Pinpoint the cell where the given text exists, returning its [x, y] midpoint coordinate. 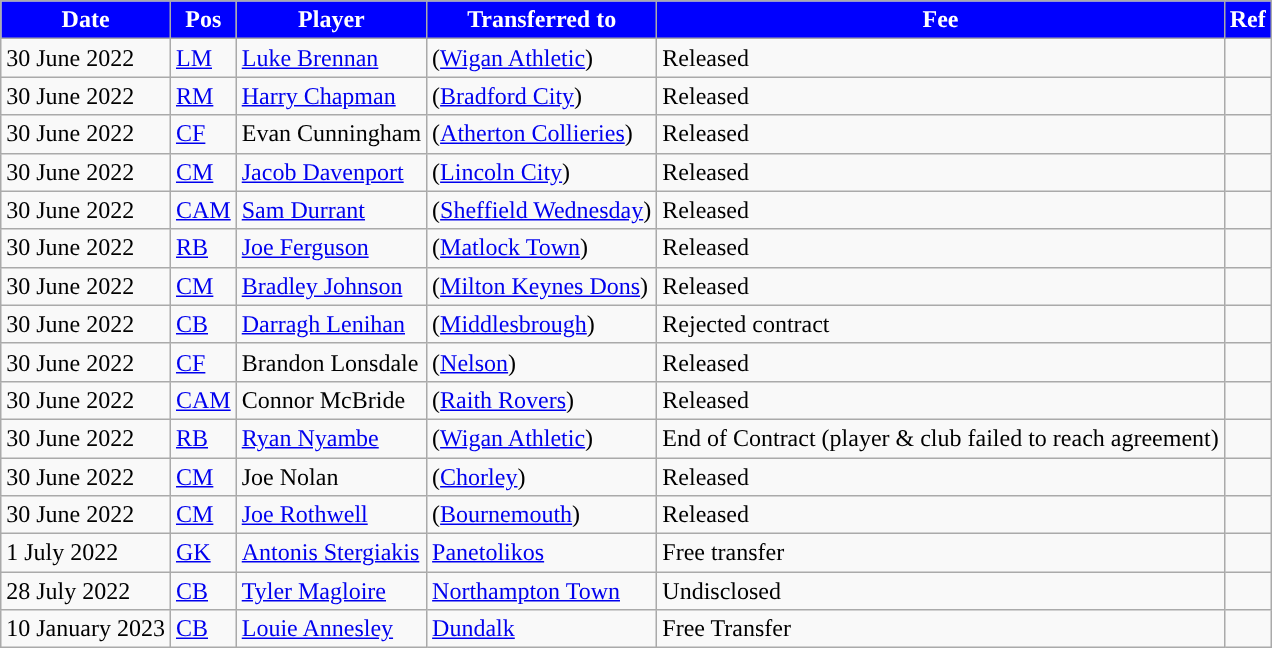
Pos [203, 20]
Ryan Nyambe [331, 438]
Northampton Town [542, 591]
GK [203, 553]
(Raith Rovers) [542, 400]
(Atherton Collieries) [542, 134]
Panetolikos [542, 553]
(Bradford City) [542, 96]
Luke Brennan [331, 58]
Joe Ferguson [331, 248]
Bradley Johnson [331, 286]
Harry Chapman [331, 96]
Connor McBride [331, 400]
(Bournemouth) [542, 515]
(Sheffield Wednesday) [542, 210]
(Lincoln City) [542, 172]
End of Contract (player & club failed to reach agreement) [940, 438]
Brandon Lonsdale [331, 362]
Evan Cunningham [331, 134]
Tyler Magloire [331, 591]
Free transfer [940, 553]
(Middlesbrough) [542, 324]
Transferred to [542, 20]
Louie Annesley [331, 629]
Player [331, 20]
28 July 2022 [86, 591]
Antonis Stergiakis [331, 553]
Joe Rothwell [331, 515]
Fee [940, 20]
Dundalk [542, 629]
Rejected contract [940, 324]
Date [86, 20]
1 July 2022 [86, 553]
(Milton Keynes Dons) [542, 286]
Undisclosed [940, 591]
(Chorley) [542, 477]
Jacob Davenport [331, 172]
(Matlock Town) [542, 248]
Ref [1248, 20]
10 January 2023 [86, 629]
RM [203, 96]
Joe Nolan [331, 477]
LM [203, 58]
Darragh Lenihan [331, 324]
Sam Durrant [331, 210]
Free Transfer [940, 629]
(Nelson) [542, 362]
